Find where the given text appears and provide that cell's center as [x, y] coordinate. 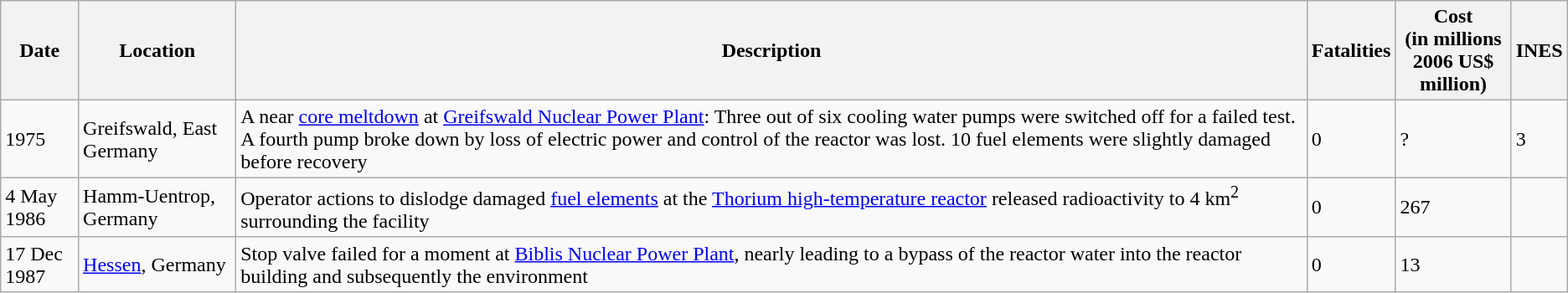
Location [157, 50]
3 [1540, 139]
Cost (in millions 2006 US$ million) [1453, 50]
1975 [40, 139]
267 [1453, 208]
? [1453, 139]
Description [771, 50]
Operator actions to dislodge damaged fuel elements at the Thorium high-temperature reactor released radioactivity to 4 km2 surrounding the facility [771, 208]
Greifswald, East Germany [157, 139]
Date [40, 50]
Hessen, Germany [157, 265]
Hamm-Uentrop, Germany [157, 208]
INES [1540, 50]
4 May 1986 [40, 208]
17 Dec 1987 [40, 265]
Fatalities [1351, 50]
13 [1453, 265]
